Identify which cell holds the provided text, then report its [x, y] central coordinate. 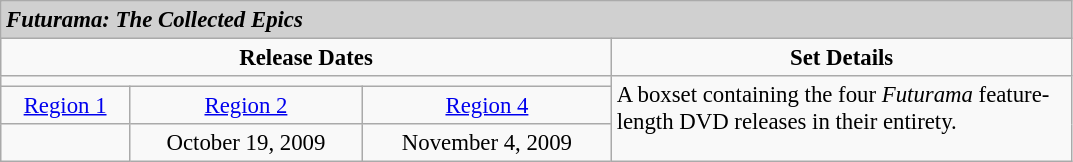
Release Dates [306, 58]
Region 1 [66, 106]
Region 2 [246, 106]
November 4, 2009 [488, 143]
Set Details [842, 58]
A boxset containing the four Futurama feature-length DVD releases in their entirety. [842, 119]
Region 4 [488, 106]
Futurama: The Collected Epics [536, 20]
October 19, 2009 [246, 143]
